Search for the cell housing the specified text and yield its (X, Y) center coordinate. 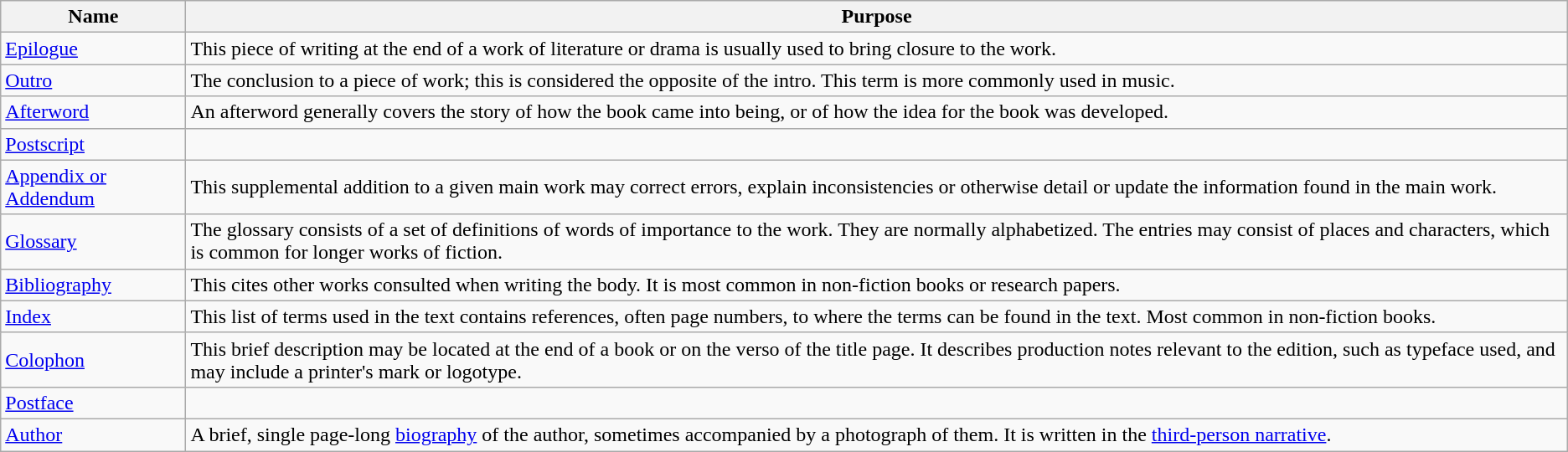
Purpose (876, 17)
Appendix or Addendum (94, 187)
Outro (94, 80)
Afterword (94, 112)
Author (94, 434)
An afterword generally covers the story of how the book came into being, or of how the idea for the book was developed. (876, 112)
Glossary (94, 241)
Name (94, 17)
The conclusion to a piece of work; this is considered the opposite of the intro. This term is more commonly used in music. (876, 80)
This piece of writing at the end of a work of literature or drama is usually used to bring closure to the work. (876, 49)
This cites other works consulted when writing the body. It is most common in non-fiction books or research papers. (876, 285)
Bibliography (94, 285)
Postscript (94, 144)
A brief, single page-long biography of the author, sometimes accompanied by a photograph of them. It is written in the third-person narrative. (876, 434)
Colophon (94, 360)
Postface (94, 403)
Epilogue (94, 49)
Index (94, 316)
